Pinpoint the cell where the given text exists, returning its [X, Y] midpoint coordinate. 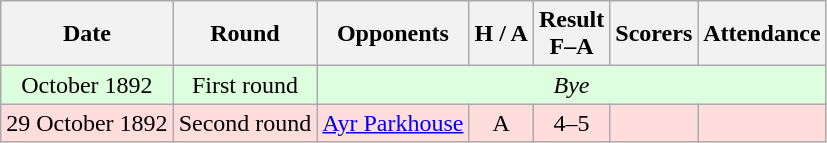
Second round [245, 123]
Bye [572, 85]
Attendance [762, 34]
First round [245, 85]
Ayr Parkhouse [393, 123]
4–5 [571, 123]
Round [245, 34]
Date [87, 34]
ResultF–A [571, 34]
Opponents [393, 34]
A [501, 123]
H / A [501, 34]
29 October 1892 [87, 123]
Scorers [654, 34]
October 1892 [87, 85]
